Output the [x, y] coordinate of the center of the cell containing the given text.  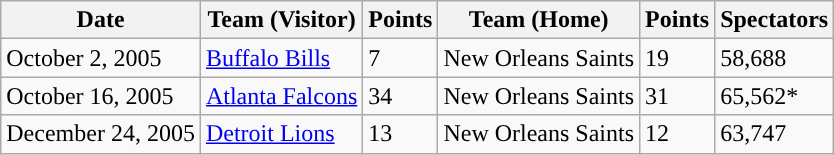
7 [400, 58]
58,688 [774, 58]
31 [678, 96]
34 [400, 96]
October 2, 2005 [101, 58]
December 24, 2005 [101, 134]
19 [678, 58]
Team (Visitor) [281, 20]
Buffalo Bills [281, 58]
Team (Home) [539, 20]
Detroit Lions [281, 134]
October 16, 2005 [101, 96]
13 [400, 134]
Spectators [774, 20]
12 [678, 134]
63,747 [774, 134]
65,562* [774, 96]
Atlanta Falcons [281, 96]
Date [101, 20]
